Pinpoint the cell where the given text exists, returning its [x, y] midpoint coordinate. 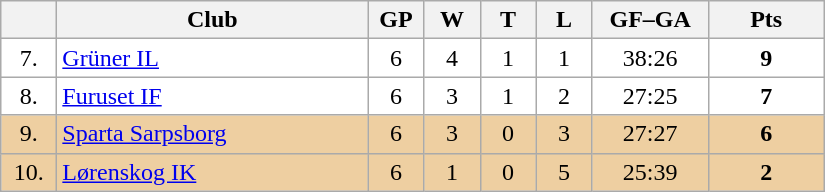
W [452, 20]
5 [564, 172]
GP [396, 20]
Club [212, 20]
38:26 [650, 58]
9 [766, 58]
Sparta Sarpsborg [212, 134]
9. [29, 134]
L [564, 20]
Grüner IL [212, 58]
Furuset IF [212, 96]
7. [29, 58]
T [508, 20]
7 [766, 96]
27:27 [650, 134]
Pts [766, 20]
27:25 [650, 96]
25:39 [650, 172]
GF–GA [650, 20]
Lørenskog IK [212, 172]
8. [29, 96]
4 [452, 58]
10. [29, 172]
